From the cell containing the given text, extract its center point as [X, Y] coordinate. 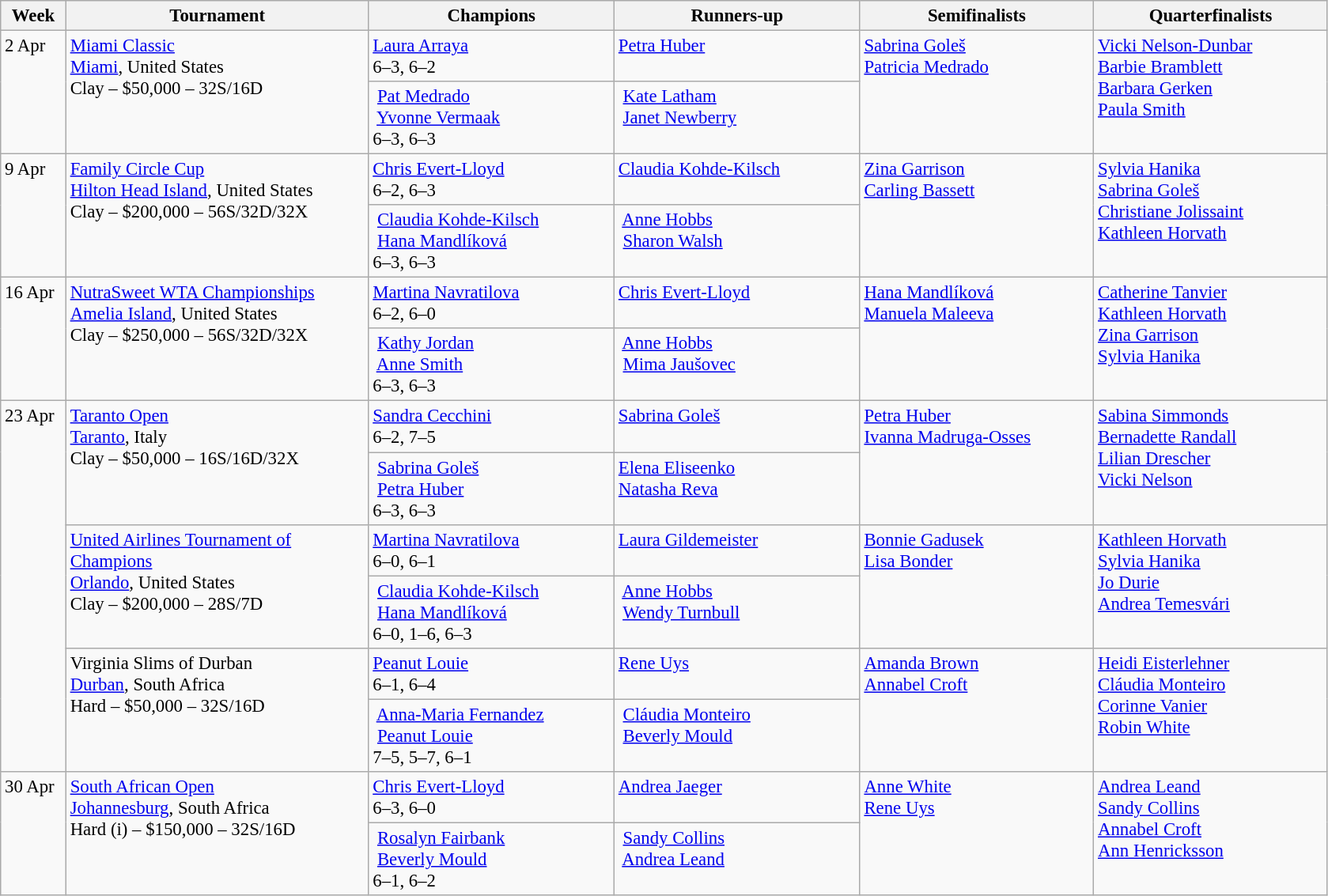
Champions [492, 16]
Sandra Cecchini6–2, 7–5 [492, 427]
Catherine Tanvier Kathleen Horvath Zina Garrison Sylvia Hanika [1211, 339]
16 Apr [33, 339]
Sabina Simmonds Bernadette Randall Lilian Drescher Vicki Nelson [1211, 463]
Rosalyn Fairbank Beverly Mould6–1, 6–2 [492, 859]
Hana Mandlíková Manuela Maleeva [977, 339]
Petra Huber Ivanna Madruga-Osses [977, 463]
Anna-Maria Fernandez Peanut Louie7–5, 5–7, 6–1 [492, 735]
Kathleen Horvath Sylvia Hanika Jo Durie Andrea Temesvári [1211, 586]
Claudia Kohde-Kilsch Hana Mandlíková6–0, 1–6, 6–3 [492, 612]
Week [33, 16]
Heidi Eisterlehner Cláudia Monteiro Corinne Vanier Robin White [1211, 709]
Elena Eliseenko Natasha Reva [737, 489]
Bonnie Gadusek Lisa Bonder [977, 586]
Laura Gildemeister [737, 550]
Martina Navratilova6–0, 6–1 [492, 550]
Sabrina Goleš Petra Huber6–3, 6–3 [492, 489]
Andrea Leand Sandy Collins Annabel Croft Ann Henricksson [1211, 834]
23 Apr [33, 587]
Pat Medrado Yvonne Vermaak6–3, 6–3 [492, 118]
Sabrina Goleš Patricia Medrado [977, 93]
Anne Hobbs Wendy Turnbull [737, 612]
Sylvia Hanika Sabrina Goleš Christiane Jolissaint Kathleen Horvath [1211, 216]
NutraSweet WTA Championships Amelia Island, United StatesClay – $250,000 – 56S/32D/32X [217, 339]
Claudia Kohde-Kilsch Hana Mandlíková6–3, 6–3 [492, 241]
Taranto Open Taranto, ItalyClay – $50,000 – 16S/16D/32X [217, 463]
Claudia Kohde-Kilsch [737, 180]
Quarterfinalists [1211, 16]
Miami Classic Miami, United StatesClay – $50,000 – 32S/16D [217, 93]
Tournament [217, 16]
Laura Arraya6–3, 6–2 [492, 57]
2 Apr [33, 93]
Kathy Jordan Anne Smith6–3, 6–3 [492, 365]
Petra Huber [737, 57]
Kate Latham Janet Newberry [737, 118]
Chris Evert-Lloyd6–2, 6–3 [492, 180]
Vicki Nelson-Dunbar Barbie Bramblett Barbara Gerken Paula Smith [1211, 93]
Virginia Slims of Durban Durban, South AfricaHard – $50,000 – 32S/16D [217, 709]
Martina Navratilova6–2, 6–0 [492, 304]
Chris Evert-Lloyd6–3, 6–0 [492, 797]
Chris Evert-Lloyd [737, 304]
Runners-up [737, 16]
Semifinalists [977, 16]
Andrea Jaeger [737, 797]
Sabrina Goleš [737, 427]
Zina Garrison Carling Bassett [977, 216]
9 Apr [33, 216]
Anne White Rene Uys [977, 834]
30 Apr [33, 834]
South African Open Johannesburg, South AfricaHard (i) – $150,000 – 32S/16D [217, 834]
Anne Hobbs Sharon Walsh [737, 241]
Cláudia Monteiro Beverly Mould [737, 735]
Amanda Brown Annabel Croft [977, 709]
Peanut Louie6–1, 6–4 [492, 674]
United Airlines Tournament of Champions Orlando, United StatesClay – $200,000 – 28S/7D [217, 586]
Anne Hobbs Mima Jaušovec [737, 365]
Family Circle Cup Hilton Head Island, United StatesClay – $200,000 – 56S/32D/32X [217, 216]
Rene Uys [737, 674]
Sandy Collins Andrea Leand [737, 859]
